Detect which cell encompasses the target text, then output its [x, y] center coordinate. 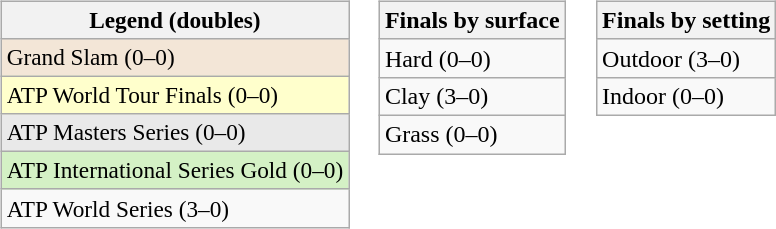
Hard (0–0) [472, 58]
Outdoor (3–0) [686, 58]
ATP Masters Series (0–0) [174, 133]
ATP International Series Gold (0–0) [174, 171]
Grand Slam (0–0) [174, 57]
ATP World Series (3–0) [174, 208]
ATP World Tour Finals (0–0) [174, 95]
Legend (doubles) [174, 20]
Clay (3–0) [472, 96]
Indoor (0–0) [686, 96]
Grass (0–0) [472, 134]
Finals by surface [472, 20]
Finals by setting [686, 20]
